Provide the [X, Y] coordinate of the cell's center where the given text is located.  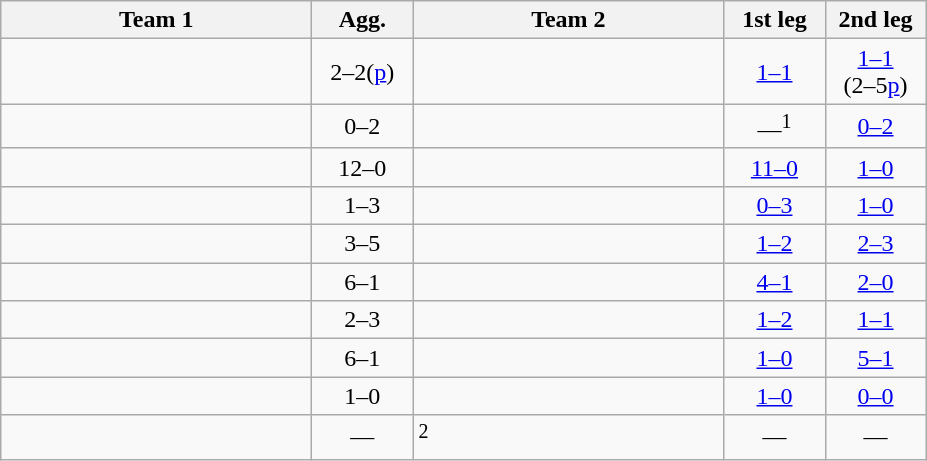
4–1 [774, 282]
2 [568, 438]
5–1 [876, 358]
2nd leg [876, 20]
Team 1 [156, 20]
0–0 [876, 396]
0–3 [774, 205]
3–5 [362, 244]
2–0 [876, 282]
1–3 [362, 205]
12–0 [362, 167]
Team 2 [568, 20]
1–1(2–5p) [876, 72]
Agg. [362, 20]
—1 [774, 126]
2–2(p) [362, 72]
11–0 [774, 167]
1st leg [774, 20]
